For the text-containing cell, return its midpoint in [x, y] coordinate format. 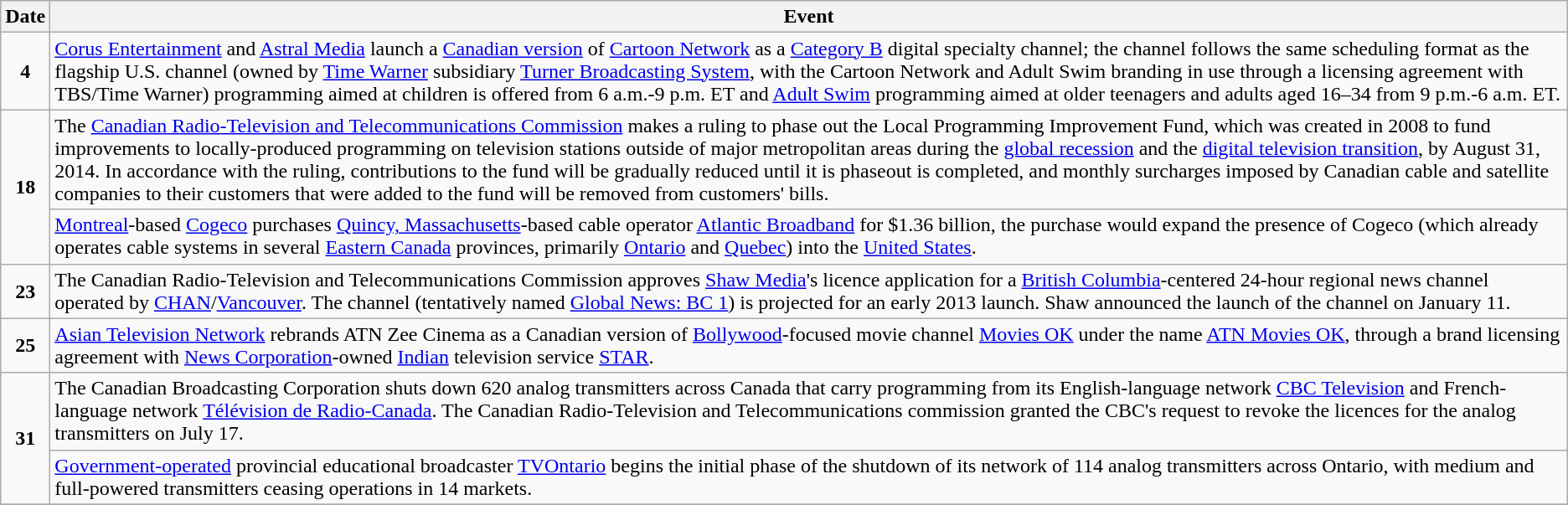
25 [25, 345]
23 [25, 291]
4 [25, 71]
Date [25, 17]
31 [25, 439]
Event [809, 17]
18 [25, 187]
